Locate the cell with the specified text and output its [X, Y] center coordinate. 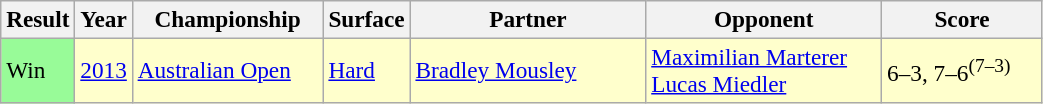
Maximilian Marterer Lucas Miedler [764, 70]
Score [962, 19]
Surface [366, 19]
Championship [228, 19]
Australian Open [228, 70]
Hard [366, 70]
Bradley Mousley [528, 70]
Win [38, 70]
Result [38, 19]
Opponent [764, 19]
Year [104, 19]
6–3, 7–6(7–3) [962, 70]
2013 [104, 70]
Partner [528, 19]
